Scan for the cell matching the given text and deliver its (x, y) coordinate at center. 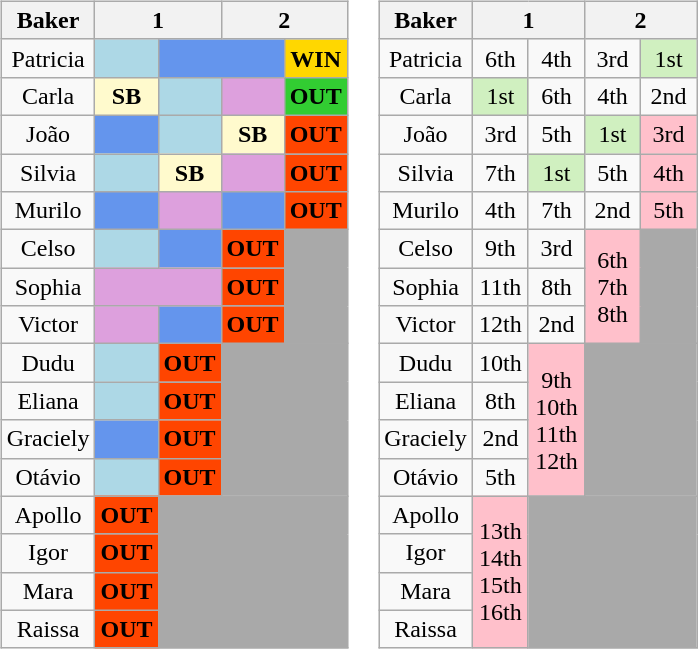
WIN (316, 58)
10th (500, 363)
6th7th8th (613, 287)
9th10th11th12th (556, 420)
13th14th15th16th (500, 572)
12th (500, 325)
9th (500, 249)
11th (500, 287)
